Scan for the cell matching the given text and deliver its [x, y] coordinate at center. 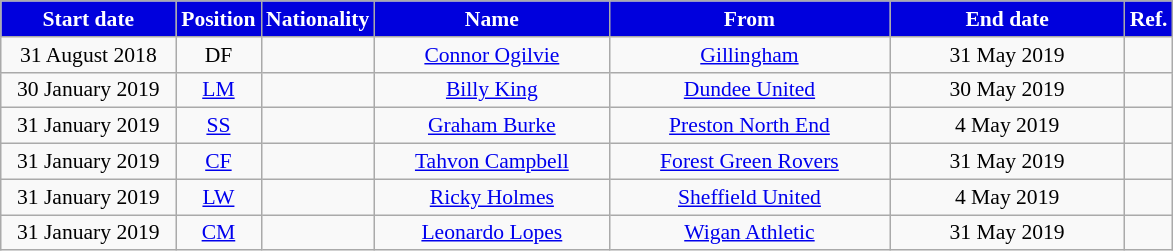
Sheffield United [749, 197]
Nationality [318, 19]
Gillingham [749, 55]
Position [218, 19]
LM [218, 90]
LW [218, 197]
DF [218, 55]
Wigan Athletic [749, 233]
SS [218, 126]
From [749, 19]
Name [492, 19]
Graham Burke [492, 126]
Billy King [492, 90]
CF [218, 162]
Forest Green Rovers [749, 162]
30 January 2019 [88, 90]
Tahvon Campbell [492, 162]
End date [1008, 19]
Start date [88, 19]
30 May 2019 [1008, 90]
Dundee United [749, 90]
Ricky Holmes [492, 197]
Preston North End [749, 126]
31 August 2018 [88, 55]
Connor Ogilvie [492, 55]
CM [218, 233]
Ref. [1149, 19]
Leonardo Lopes [492, 233]
